Provide the (x, y) coordinate of the cell's center where the given text is located.  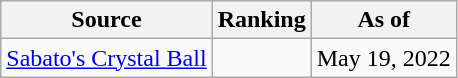
Source (106, 20)
May 19, 2022 (384, 58)
Sabato's Crystal Ball (106, 58)
As of (384, 20)
Ranking (262, 20)
